Scan for the cell matching the given text and deliver its [x, y] coordinate at center. 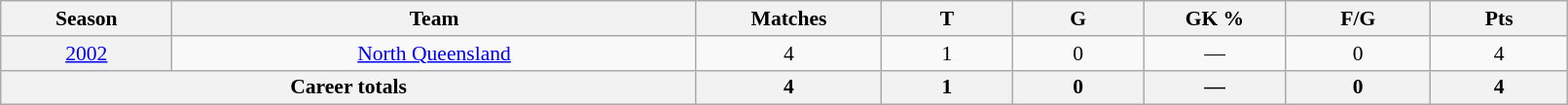
T [948, 18]
Season [87, 18]
Matches [788, 18]
2002 [87, 53]
Team [434, 18]
Pts [1499, 18]
Career totals [348, 87]
F/G [1358, 18]
GK % [1215, 18]
G [1078, 18]
North Queensland [434, 53]
